From the cell containing the given text, extract its center point as (x, y) coordinate. 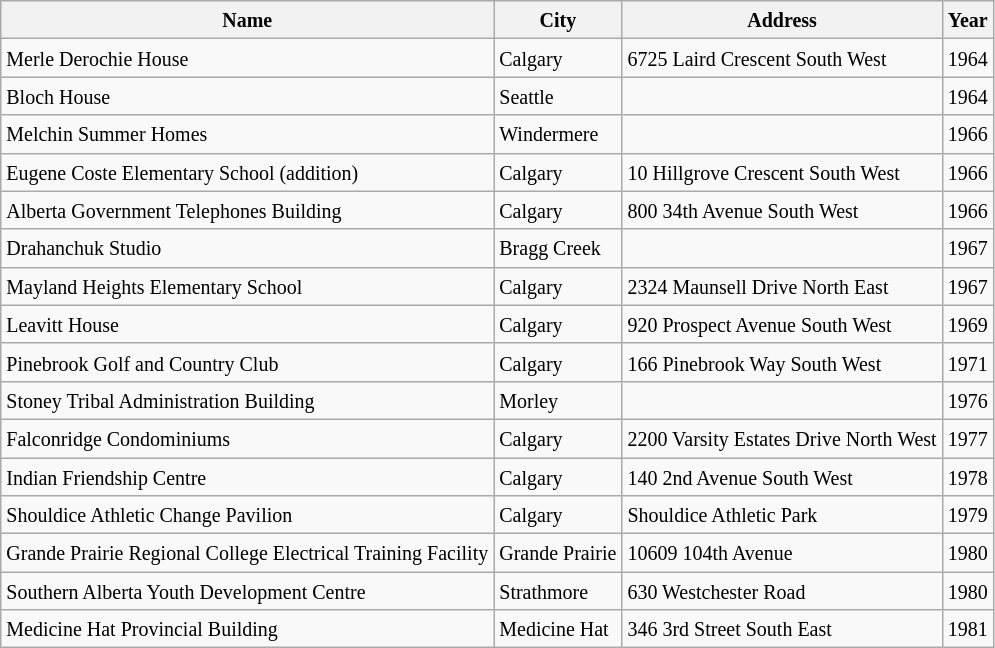
Melchin Summer Homes (248, 134)
1981 (968, 629)
Bragg Creek (558, 248)
City (558, 20)
1969 (968, 324)
1976 (968, 400)
Shouldice Athletic Change Pavilion (248, 515)
Mayland Heights Elementary School (248, 286)
2200 Varsity Estates Drive North West (782, 438)
Eugene Coste Elementary School (addition) (248, 172)
Drahanchuk Studio (248, 248)
166 Pinebrook Way South West (782, 362)
Address (782, 20)
Stoney Tribal Administration Building (248, 400)
1977 (968, 438)
10 Hillgrove Crescent South West (782, 172)
Indian Friendship Centre (248, 477)
346 3rd Street South East (782, 629)
Grande Prairie (558, 553)
Merle Derochie House (248, 58)
920 Prospect Avenue South West (782, 324)
Morley (558, 400)
800 34th Avenue South West (782, 210)
Southern Alberta Youth Development Centre (248, 591)
Leavitt House (248, 324)
Seattle (558, 96)
2324 Maunsell Drive North East (782, 286)
Windermere (558, 134)
140 2nd Avenue South West (782, 477)
Bloch House (248, 96)
1978 (968, 477)
6725 Laird Crescent South West (782, 58)
Alberta Government Telephones Building (248, 210)
Medicine Hat (558, 629)
Name (248, 20)
630 Westchester Road (782, 591)
10609 104th Avenue (782, 553)
Year (968, 20)
Strathmore (558, 591)
Pinebrook Golf and Country Club (248, 362)
1979 (968, 515)
Shouldice Athletic Park (782, 515)
1971 (968, 362)
Grande Prairie Regional College Electrical Training Facility (248, 553)
Medicine Hat Provincial Building (248, 629)
Falconridge Condominiums (248, 438)
